Locate the cell with the specified text and output its (X, Y) center coordinate. 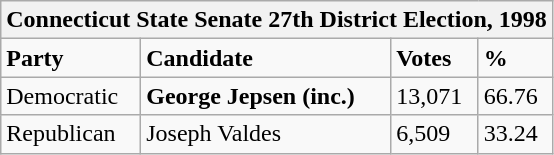
6,509 (435, 134)
Party (71, 58)
% (515, 58)
Republican (71, 134)
33.24 (515, 134)
Connecticut State Senate 27th District Election, 1998 (277, 20)
Joseph Valdes (266, 134)
Votes (435, 58)
George Jepsen (inc.) (266, 96)
Democratic (71, 96)
Candidate (266, 58)
66.76 (515, 96)
13,071 (435, 96)
